For the text-containing cell, return its midpoint in (x, y) coordinate format. 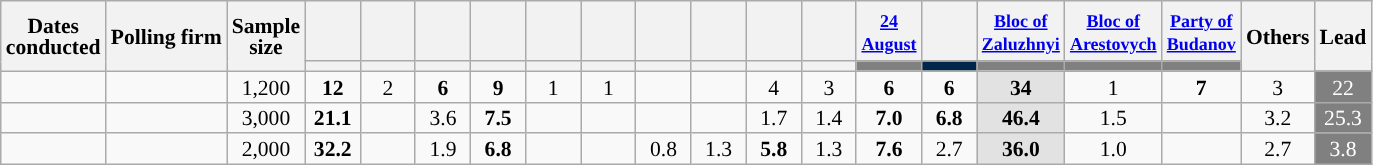
Lead (1344, 36)
7.6 (888, 150)
21.1 (332, 118)
36.0 (1021, 150)
1.0 (1114, 150)
Party ofBudanov (1202, 31)
25.3 (1344, 118)
7.0 (888, 118)
7 (1202, 86)
1.7 (774, 118)
1.4 (828, 118)
2,000 (266, 150)
32.2 (332, 150)
0.8 (664, 150)
1,200 (266, 86)
Datesconducted (54, 36)
12 (332, 86)
Polling firm (166, 36)
3.6 (442, 118)
3.8 (1344, 150)
Samplesize (266, 36)
22 (1344, 86)
Bloc ofZaluzhnyi (1021, 31)
34 (1021, 86)
24August (888, 31)
1.9 (442, 150)
Bloc ofArestovych (1114, 31)
Others (1278, 36)
46.4 (1021, 118)
2 (388, 86)
9 (498, 86)
3.2 (1278, 118)
7.5 (498, 118)
3,000 (266, 118)
4 (774, 86)
1.5 (1114, 118)
5.8 (774, 150)
